Pinpoint the cell where the given text exists, returning its [x, y] midpoint coordinate. 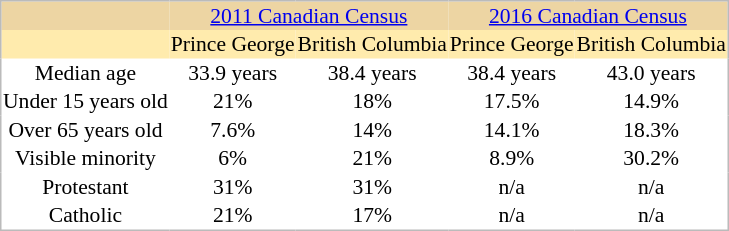
Protestant [86, 186]
8.9% [512, 158]
Catholic [86, 216]
43.0 years [652, 72]
17.5% [512, 101]
Over 65 years old [86, 130]
33.9 years [232, 72]
14.9% [652, 101]
7.6% [232, 130]
30.2% [652, 158]
18.3% [652, 130]
18% [372, 101]
Median age [86, 72]
Visible minority [86, 158]
2016 Canadian Census [588, 16]
14% [372, 130]
17% [372, 216]
2011 Canadian Census [308, 16]
14.1% [512, 130]
6% [232, 158]
Under 15 years old [86, 101]
